Pinpoint the cell where the given text exists, returning its (x, y) midpoint coordinate. 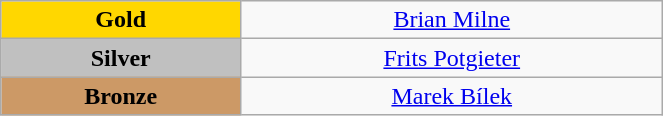
Gold (121, 20)
Brian Milne (452, 20)
Bronze (121, 96)
Silver (121, 58)
Frits Potgieter (452, 58)
Marek Bílek (452, 96)
